Capture the cell that displays the provided text and extract its (X, Y) central coordinate. 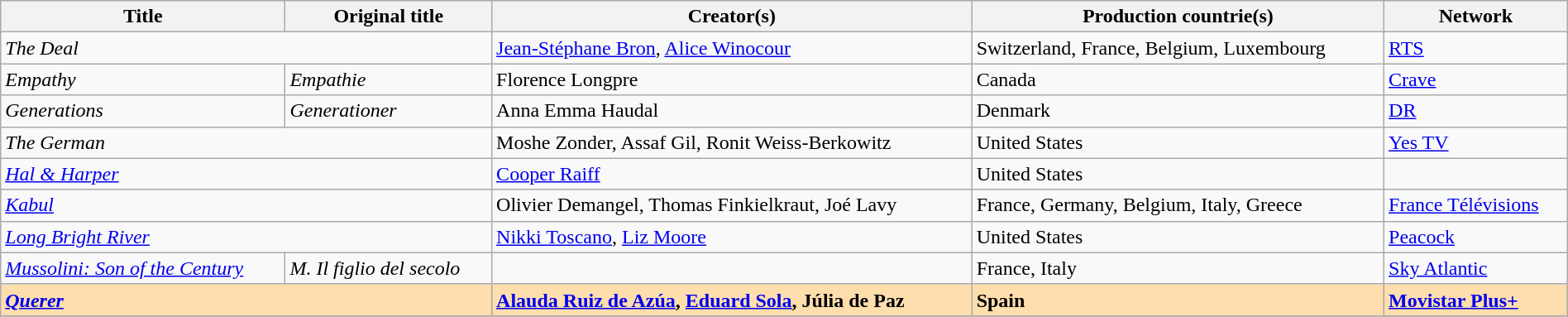
Movistar Plus+ (1476, 300)
Sky Atlantic (1476, 268)
DR (1476, 111)
Nikki Toscano, Liz Moore (733, 237)
Crave (1476, 79)
Empathy (143, 79)
Generationer (389, 111)
Switzerland, France, Belgium, Luxembourg (1178, 48)
France, Germany, Belgium, Italy, Greece (1178, 205)
Title (143, 17)
The German (246, 142)
Florence Longpre (733, 79)
Generations (143, 111)
Cooper Raiff (733, 174)
Denmark (1178, 111)
France, Italy (1178, 268)
Production countrie(s) (1178, 17)
Yes TV (1476, 142)
France Télévisions (1476, 205)
Kabul (246, 205)
Canada (1178, 79)
Empathie (389, 79)
RTS (1476, 48)
Querer (246, 300)
Mussolini: Son of the Century (143, 268)
Original title (389, 17)
The Deal (246, 48)
Jean-Stéphane Bron, Alice Winocour (733, 48)
Alauda Ruiz de Azúa, Eduard Sola, Júlia de Paz (733, 300)
Olivier Demangel, Thomas Finkielkraut, Joé Lavy (733, 205)
Long Bright River (246, 237)
Anna Emma Haudal (733, 111)
M. Il figlio del secolo (389, 268)
Moshe Zonder, Assaf Gil, Ronit Weiss-Berkowitz (733, 142)
Peacock (1476, 237)
Hal & Harper (246, 174)
Network (1476, 17)
Creator(s) (733, 17)
Spain (1178, 300)
